Identify which cell holds the provided text, then report its [x, y] central coordinate. 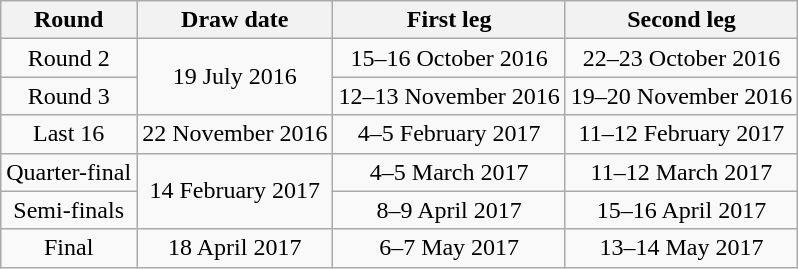
15–16 October 2016 [449, 58]
Round [69, 20]
Quarter-final [69, 172]
14 February 2017 [235, 191]
4–5 March 2017 [449, 172]
Final [69, 248]
8–9 April 2017 [449, 210]
22–23 October 2016 [681, 58]
19–20 November 2016 [681, 96]
18 April 2017 [235, 248]
Semi-finals [69, 210]
19 July 2016 [235, 77]
11–12 February 2017 [681, 134]
Round 3 [69, 96]
Draw date [235, 20]
15–16 April 2017 [681, 210]
11–12 March 2017 [681, 172]
22 November 2016 [235, 134]
Last 16 [69, 134]
12–13 November 2016 [449, 96]
13–14 May 2017 [681, 248]
Round 2 [69, 58]
Second leg [681, 20]
4–5 February 2017 [449, 134]
First leg [449, 20]
6–7 May 2017 [449, 248]
